From the cell containing the given text, extract its center point as (x, y) coordinate. 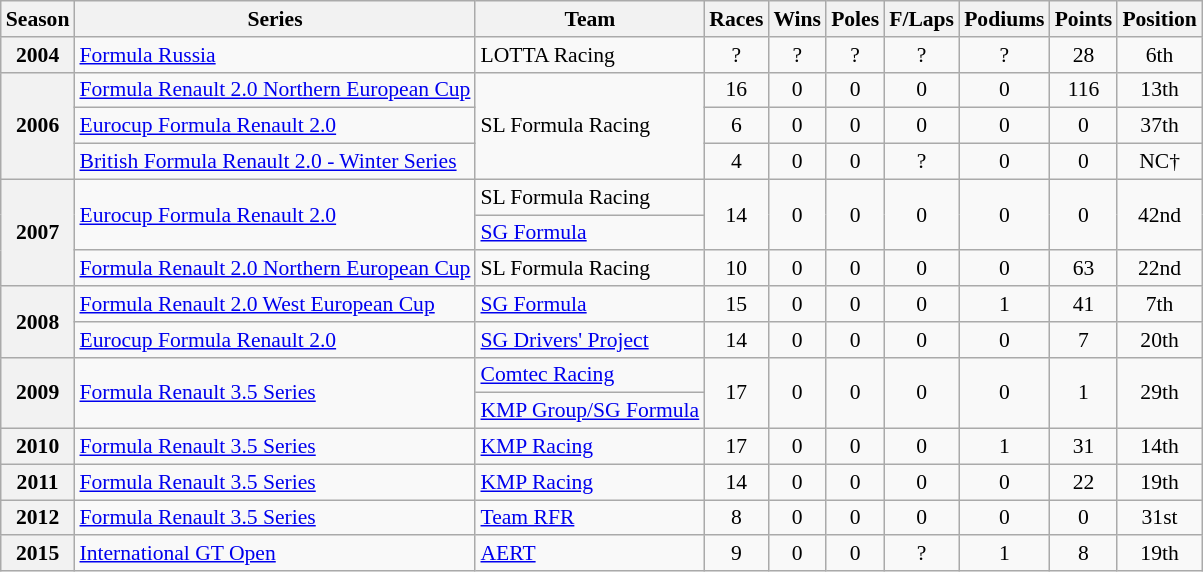
31st (1159, 518)
LOTTA Racing (590, 55)
22nd (1159, 269)
Races (736, 19)
Formula Renault 2.0 West European Cup (274, 304)
2015 (38, 554)
14th (1159, 447)
Series (274, 19)
2009 (38, 392)
13th (1159, 90)
16 (736, 90)
4 (736, 162)
Team (590, 19)
Team RFR (590, 518)
9 (736, 554)
NC† (1159, 162)
KMP Group/SG Formula (590, 411)
28 (1084, 55)
63 (1084, 269)
2007 (38, 232)
41 (1084, 304)
29th (1159, 392)
116 (1084, 90)
Poles (855, 19)
2011 (38, 482)
2010 (38, 447)
International GT Open (274, 554)
37th (1159, 126)
2012 (38, 518)
F/Laps (922, 19)
20th (1159, 340)
42nd (1159, 214)
7 (1084, 340)
Position (1159, 19)
10 (736, 269)
AERT (590, 554)
2006 (38, 126)
Season (38, 19)
2004 (38, 55)
Wins (797, 19)
7th (1159, 304)
British Formula Renault 2.0 - Winter Series (274, 162)
Comtec Racing (590, 375)
Podiums (1004, 19)
2008 (38, 322)
22 (1084, 482)
SG Drivers' Project (590, 340)
6th (1159, 55)
15 (736, 304)
31 (1084, 447)
6 (736, 126)
Points (1084, 19)
Formula Russia (274, 55)
